Extract the (X, Y) coordinate from the center of the cell holding the provided text.  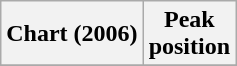
Chart (2006) (72, 34)
Peakposition (189, 34)
